Find where the given text appears and provide that cell's center as (x, y) coordinate. 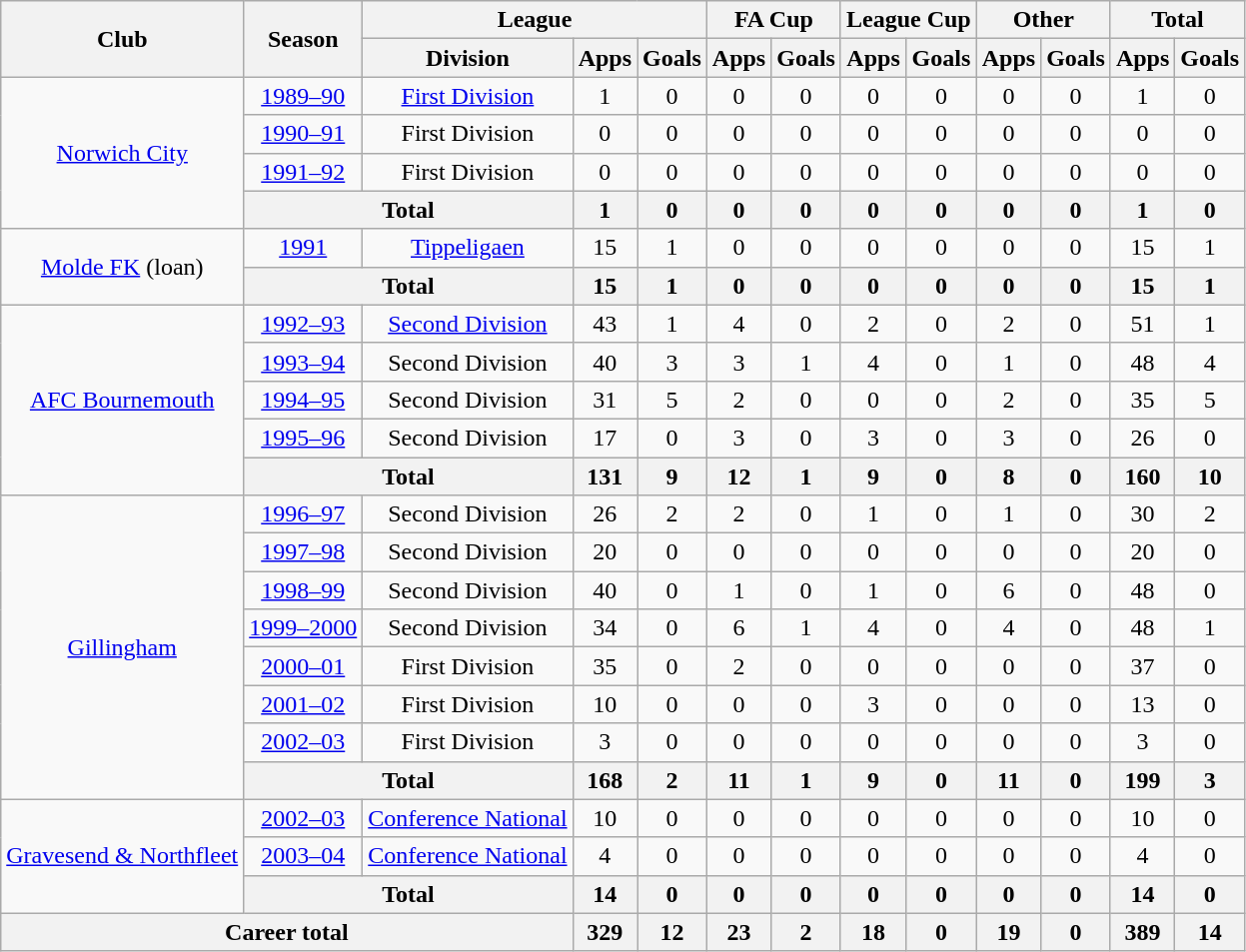
31 (605, 400)
199 (1142, 780)
13 (1142, 704)
19 (1008, 932)
Tippeligaen (468, 248)
1991–92 (304, 172)
1989–90 (304, 96)
Other (1043, 20)
1994–95 (304, 400)
23 (738, 932)
Season (304, 39)
329 (605, 932)
League (535, 20)
389 (1142, 932)
2001–02 (304, 704)
2000–01 (304, 666)
17 (605, 438)
1991 (304, 248)
Division (468, 58)
30 (1142, 514)
1997–98 (304, 552)
Club (122, 39)
League Cup (908, 20)
1999–2000 (304, 628)
160 (1142, 476)
Gillingham (122, 647)
168 (605, 780)
2003–04 (304, 856)
131 (605, 476)
Norwich City (122, 153)
18 (873, 932)
Career total (287, 932)
1995–96 (304, 438)
AFC Bournemouth (122, 400)
8 (1008, 476)
51 (1142, 324)
1992–93 (304, 324)
1990–91 (304, 134)
1996–97 (304, 514)
1998–99 (304, 590)
FA Cup (773, 20)
Molde FK (loan) (122, 267)
37 (1142, 666)
Gravesend & Northfleet (122, 856)
34 (605, 628)
1993–94 (304, 362)
43 (605, 324)
